Provide the [x, y] coordinate of the cell's center where the given text is located.  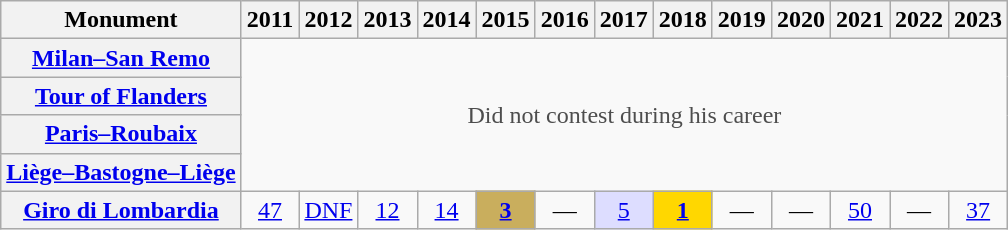
2023 [978, 20]
2013 [388, 20]
50 [860, 210]
2020 [800, 20]
2012 [328, 20]
Did not contest during his career [624, 115]
2011 [270, 20]
12 [388, 210]
Giro di Lombardia [121, 210]
2017 [624, 20]
2016 [564, 20]
2018 [682, 20]
2022 [920, 20]
Tour of Flanders [121, 96]
Paris–Roubaix [121, 134]
37 [978, 210]
Monument [121, 20]
Liège–Bastogne–Liège [121, 172]
2019 [742, 20]
14 [446, 210]
47 [270, 210]
2015 [506, 20]
5 [624, 210]
2014 [446, 20]
DNF [328, 210]
1 [682, 210]
Milan–San Remo [121, 58]
3 [506, 210]
2021 [860, 20]
